Pinpoint the cell where the given text exists, returning its [X, Y] midpoint coordinate. 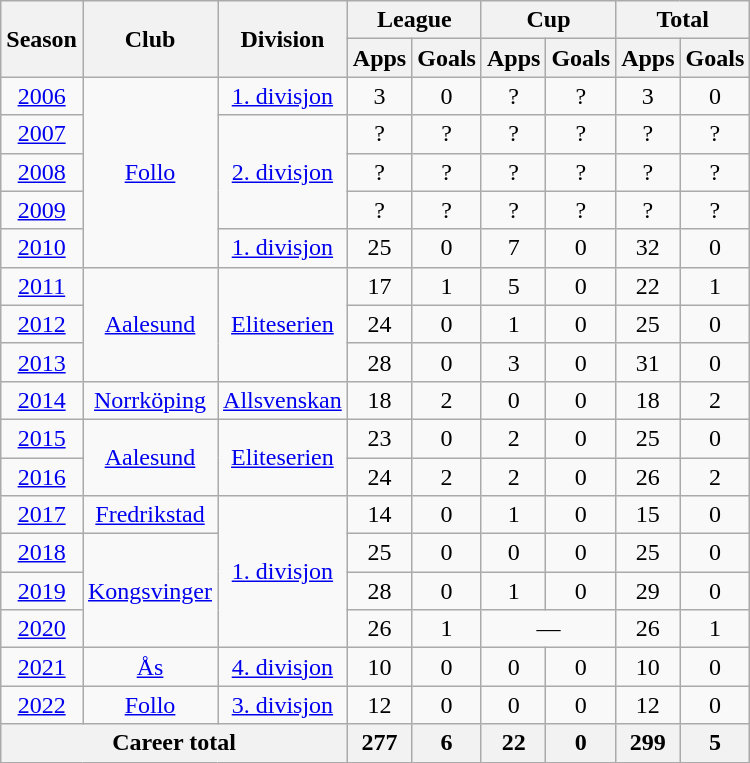
Kongsvinger [150, 591]
Ås [150, 667]
2009 [42, 210]
23 [379, 438]
14 [379, 515]
Cup [548, 20]
Club [150, 39]
299 [648, 743]
2021 [42, 667]
2012 [42, 324]
Total [683, 20]
7 [513, 248]
Norrköping [150, 400]
2015 [42, 438]
3. divisjon [283, 705]
Career total [174, 743]
4. divisjon [283, 667]
2. divisjon [283, 172]
— [548, 629]
Allsvenskan [283, 400]
277 [379, 743]
2022 [42, 705]
2006 [42, 96]
2010 [42, 248]
2019 [42, 591]
2020 [42, 629]
League [414, 20]
2007 [42, 134]
2018 [42, 553]
Division [283, 39]
2017 [42, 515]
2016 [42, 477]
6 [447, 743]
Season [42, 39]
32 [648, 248]
31 [648, 362]
2014 [42, 400]
Fredrikstad [150, 515]
17 [379, 286]
29 [648, 591]
2013 [42, 362]
15 [648, 515]
2008 [42, 172]
2011 [42, 286]
